Detect which cell encompasses the target text, then output its (X, Y) center coordinate. 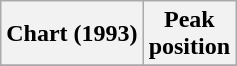
Chart (1993) (72, 34)
Peakposition (189, 34)
